Locate the cell with the specified text and output its (x, y) center coordinate. 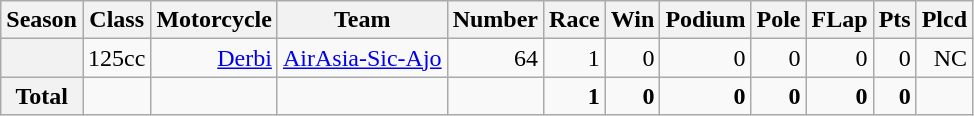
Total (42, 96)
Plcd (944, 20)
Motorcycle (214, 20)
125cc (116, 58)
Race (575, 20)
Class (116, 20)
Derbi (214, 58)
NC (944, 58)
64 (495, 58)
Win (632, 20)
FLap (840, 20)
Team (362, 20)
Podium (706, 20)
Pts (894, 20)
Season (42, 20)
Number (495, 20)
Pole (778, 20)
AirAsia-Sic-Ajo (362, 58)
